Detect which cell encompasses the target text, then output its [X, Y] center coordinate. 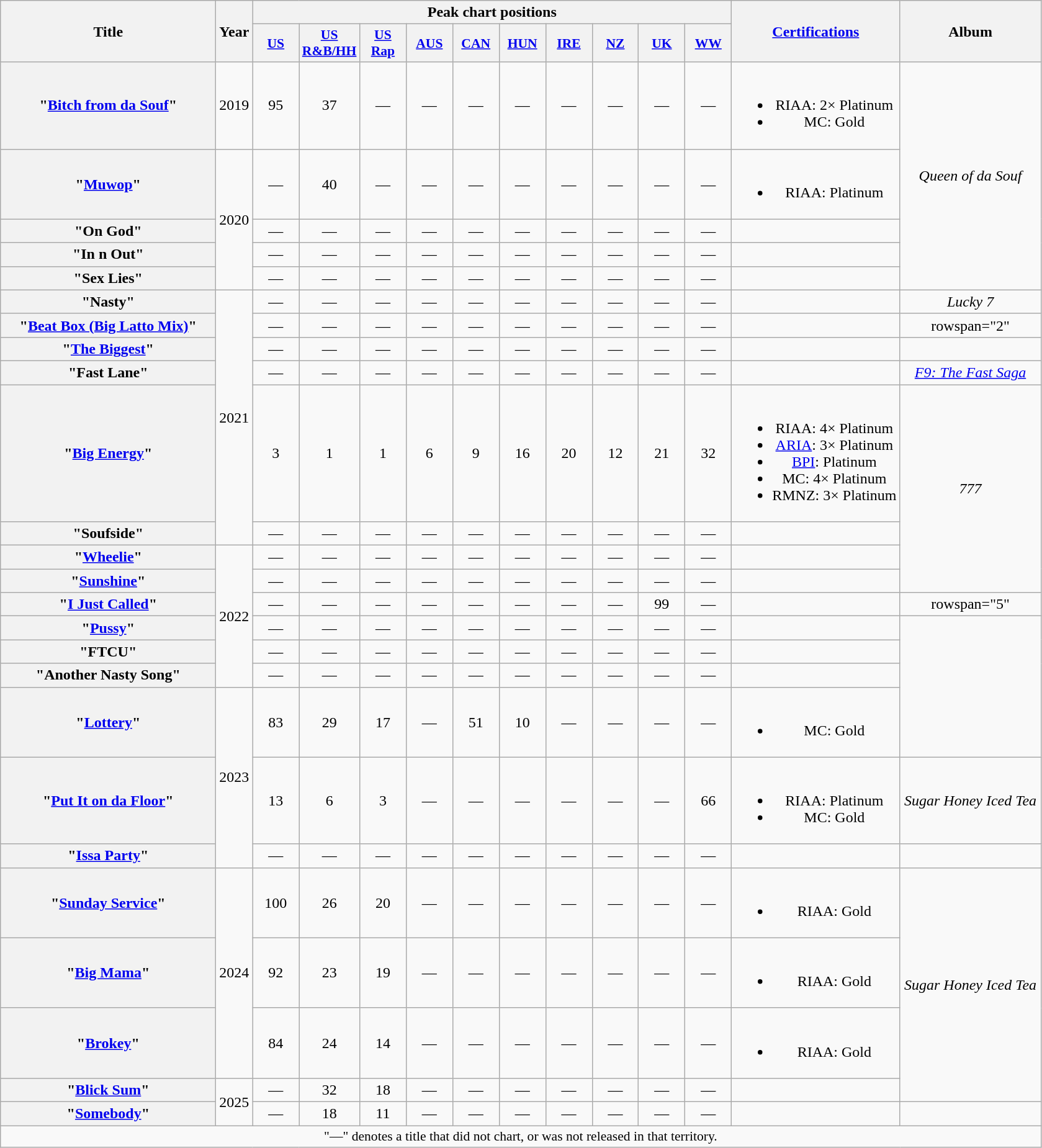
9 [475, 453]
Year [235, 31]
F9: The Fast Saga [971, 372]
2021 [235, 417]
Queen of da Souf [971, 176]
"Sunday Service" [108, 902]
AUS [429, 43]
24 [330, 1043]
26 [330, 902]
2023 [235, 777]
37 [330, 105]
19 [382, 973]
2022 [235, 616]
29 [330, 722]
21 [662, 453]
"Blick Sum" [108, 1090]
rowspan="5" [971, 604]
Album [971, 31]
2020 [235, 220]
"Big Energy" [108, 453]
66 [709, 800]
"FTCU" [108, 652]
99 [662, 604]
USRap [382, 43]
2019 [235, 105]
83 [276, 722]
"Fast Lane" [108, 372]
Lucky 7 [971, 302]
"Soufside" [108, 534]
12 [616, 453]
84 [276, 1043]
11 [382, 1113]
Title [108, 31]
"Pussy" [108, 628]
"Issa Party" [108, 856]
13 [276, 800]
"Wheelie" [108, 557]
RIAA: Platinum [815, 184]
100 [276, 902]
RIAA: 2× PlatinumMC: Gold [815, 105]
USR&B/HH [330, 43]
HUN [523, 43]
"Big Mama" [108, 973]
"Somebody" [108, 1113]
NZ [616, 43]
"Sunshine" [108, 581]
"The Biggest" [108, 349]
RIAA: 4× PlatinumARIA: 3× PlatinumBPI: PlatinumMC: 4× PlatinumRMNZ: 3× Platinum [815, 453]
"Beat Box (Big Latto Mix)" [108, 325]
23 [330, 973]
"Nasty" [108, 302]
16 [523, 453]
95 [276, 105]
2024 [235, 973]
IRE [568, 43]
10 [523, 722]
rowspan="2" [971, 325]
2025 [235, 1101]
"Sex Lies" [108, 278]
"Brokey" [108, 1043]
RIAA: PlatinumMC: Gold [815, 800]
14 [382, 1043]
"—" denotes a title that did not chart, or was not released in that territory. [521, 1137]
777 [971, 489]
CAN [475, 43]
17 [382, 722]
"Bitch from da Souf" [108, 105]
"Put It on da Floor" [108, 800]
"Lottery" [108, 722]
Certifications [815, 31]
"On God" [108, 231]
40 [330, 184]
51 [475, 722]
Peak chart positions [492, 12]
"In n Out" [108, 254]
UK [662, 43]
"Another Nasty Song" [108, 675]
"I Just Called" [108, 604]
US [276, 43]
WW [709, 43]
92 [276, 973]
MC: Gold [815, 722]
"Muwop" [108, 184]
